Detect which cell encompasses the target text, then output its (X, Y) center coordinate. 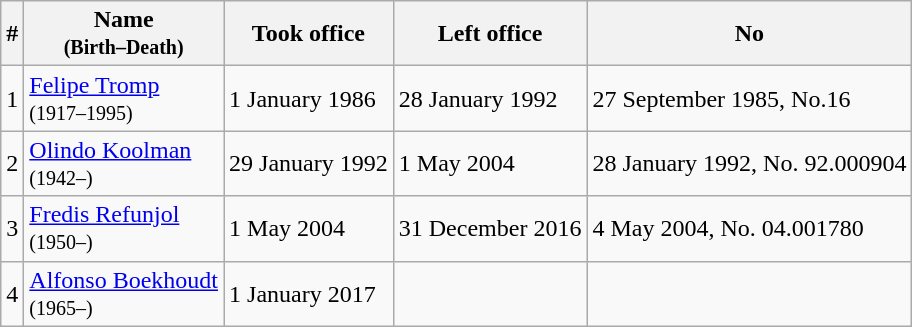
31 December 2016 (490, 228)
28 January 1992 (490, 98)
4 (12, 294)
Olindo Koolman(1942–) (124, 164)
29 January 1992 (309, 164)
Felipe Tromp(1917–1995) (124, 98)
Took office (309, 34)
1 January 1986 (309, 98)
No (750, 34)
Left office (490, 34)
27 September 1985, No.16 (750, 98)
Fredis Refunjol(1950–) (124, 228)
3 (12, 228)
1 January 2017 (309, 294)
4 May 2004, No. 04.001780 (750, 228)
# (12, 34)
1 (12, 98)
Alfonso Boekhoudt(1965–) (124, 294)
28 January 1992, No. 92.000904 (750, 164)
Name(Birth–Death) (124, 34)
2 (12, 164)
